Output the [X, Y] coordinate of the center of the cell containing the given text.  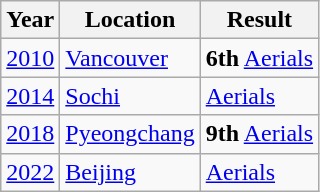
Sochi [130, 96]
Result [259, 20]
9th Aerials [259, 134]
Location [130, 20]
Year [30, 20]
2010 [30, 58]
2014 [30, 96]
Pyeongchang [130, 134]
6th Aerials [259, 58]
Beijing [130, 172]
2022 [30, 172]
2018 [30, 134]
Vancouver [130, 58]
